Extract the [x, y] coordinate from the center of the cell holding the provided text.  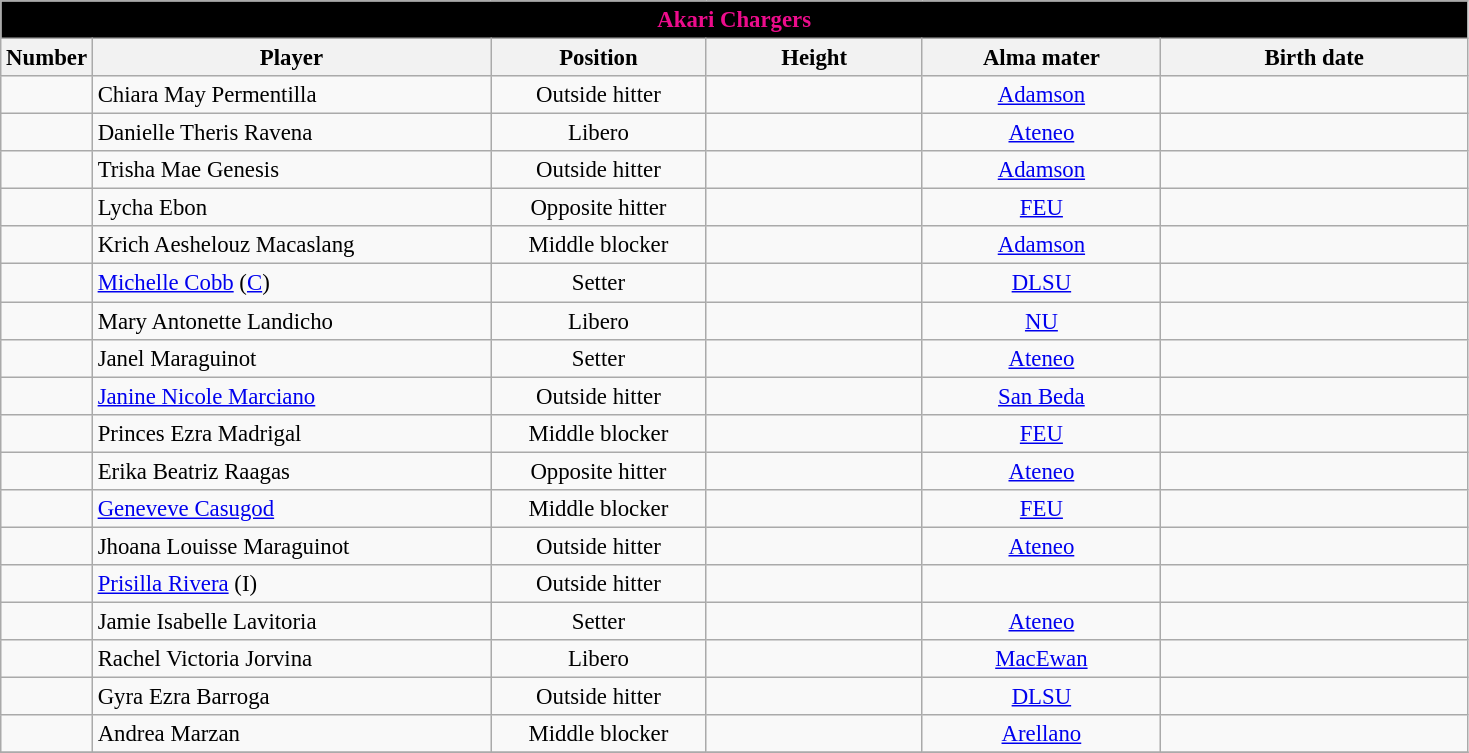
Lycha Ebon [291, 208]
Erika Beatriz Raagas [291, 471]
Prisilla Rivera (I) [291, 584]
Michelle Cobb (C) [291, 283]
Andrea Marzan [291, 734]
Krich Aeshelouz Macaslang [291, 245]
Gyra Ezra Barroga [291, 697]
Rachel Victoria Jorvina [291, 659]
MacEwan [1042, 659]
Trisha Mae Genesis [291, 170]
Position [599, 58]
Princes Ezra Madrigal [291, 433]
Birth date [1314, 58]
Jhoana Louisse Maraguinot [291, 546]
Geneveve Casugod [291, 509]
Danielle Theris Ravena [291, 133]
Janine Nicole Marciano [291, 396]
Janel Maraguinot [291, 358]
Chiara May Permentilla [291, 95]
Number [47, 58]
Height [814, 58]
Alma mater [1042, 58]
Player [291, 58]
Jamie Isabelle Lavitoria [291, 621]
San Beda [1042, 396]
Akari Chargers [734, 20]
Mary Antonette Landicho [291, 321]
NU [1042, 321]
Arellano [1042, 734]
